Capture the cell that displays the provided text and extract its (X, Y) central coordinate. 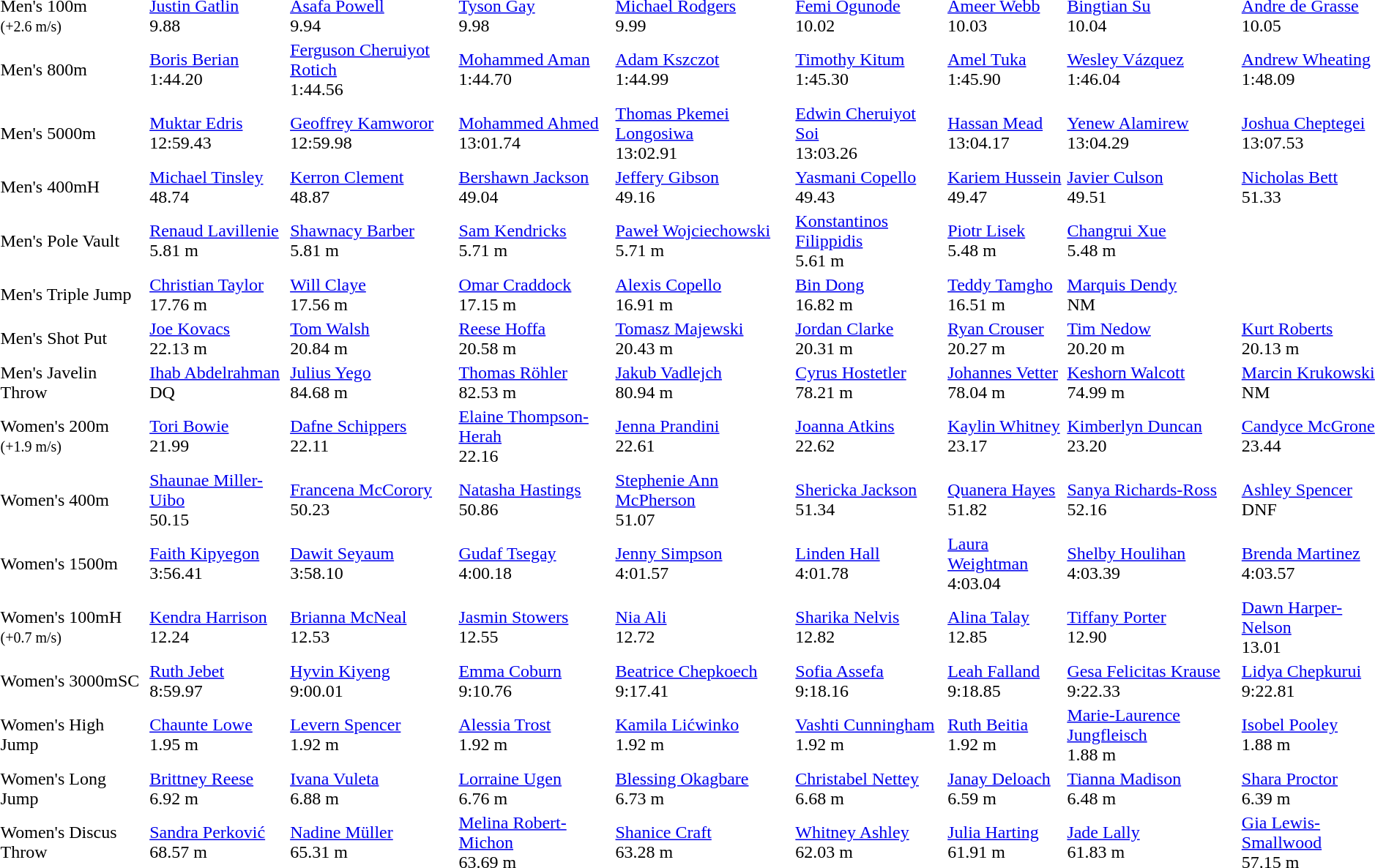
Christian Taylor 17.76 m (218, 294)
Yenew Alamirew 13:04.29 (1152, 133)
Alexis Copello 16.91 m (703, 294)
Edwin Cheruiyot Soi 13:03.26 (870, 133)
Alina Talay 12.85 (1005, 627)
Gesa Felicitas Krause 9:22.33 (1152, 681)
Thomas Pkemei Longosiwa 13:02.91 (703, 133)
Tori Bowie 21.99 (218, 436)
Reese Hoffa 20.58 m (534, 338)
Shawnacy Barber 5.81 m (372, 241)
Ruth Jebet 8:59.97 (218, 681)
Janay Deloach 6.59 m (1005, 789)
Shelby Houlihan 4:03.39 (1152, 564)
Jakub Vadlejch 80.94 m (703, 382)
Faith Kipyegon 3:56.41 (218, 564)
Blessing Okagbare 6.73 m (703, 789)
Paweł Wojciechowski 5.71 m (703, 241)
Amel Tuka 1:45.90 (1005, 70)
Christabel Nettey 6.68 m (870, 789)
Ryan Crouser 20.27 m (1005, 338)
Javier Culson 49.51 (1152, 187)
Geoffrey Kamworor 12:59.98 (372, 133)
Julius Yego 84.68 m (372, 382)
Michael Tinsley 48.74 (218, 187)
Bin Dong 16.82 m (870, 294)
Joanna Atkins 22.62 (870, 436)
Hassan Mead 13:04.17 (1005, 133)
Kamila Lićwinko 1.92 m (703, 735)
Leah Falland 9:18.85 (1005, 681)
Jasmin Stowers 12.55 (534, 627)
Ihab Abdelrahman DQ (218, 382)
Chaunte Lowe 1.95 m (218, 735)
Johannes Vetter 78.04 m (1005, 382)
Sharika Nelvis 12.82 (870, 627)
Adam Kszczot 1:44.99 (703, 70)
Elaine Thompson-Herah 22.16 (534, 436)
Cyrus Hostetler 78.21 m (870, 382)
Mohammed Ahmed 13:01.74 (534, 133)
Tomasz Majewski 20.43 m (703, 338)
Emma Coburn 9:10.76 (534, 681)
Natasha Hastings 50.86 (534, 500)
Jenny Simpson 4:01.57 (703, 564)
Yasmani Copello 49.43 (870, 187)
Teddy Tamgho 16.51 m (1005, 294)
Tianna Madison 6.48 m (1152, 789)
Sanya Richards-Ross 52.16 (1152, 500)
Sofia Assefa 9:18.16 (870, 681)
Changrui Xue 5.48 m (1152, 241)
Marie-Laurence Jungfleisch 1.88 m (1152, 735)
Thomas Röhler 82.53 m (534, 382)
Tiffany Porter 12.90 (1152, 627)
Marquis Dendy NM (1152, 294)
Wesley Vázquez 1:46.04 (1152, 70)
Stephenie Ann McPherson 51.07 (703, 500)
Tom Walsh 20.84 m (372, 338)
Dawit Seyaum 3:58.10 (372, 564)
Shaunae Miller-Uibo 50.15 (218, 500)
Kariem Hussein 49.47 (1005, 187)
Mohammed Aman 1:44.70 (534, 70)
Kimberlyn Duncan 23.20 (1152, 436)
Omar Craddock 17.15 m (534, 294)
Kaylin Whitney 23.17 (1005, 436)
Brianna McNeal 12.53 (372, 627)
Nia Ali 12.72 (703, 627)
Lorraine Ugen 6.76 m (534, 789)
Brittney Reese 6.92 m (218, 789)
Will Claye 17.56 m (372, 294)
Joe Kovacs 22.13 m (218, 338)
Francena McCorory 50.23 (372, 500)
Bershawn Jackson 49.04 (534, 187)
Kendra Harrison 12.24 (218, 627)
Vashti Cunningham 1.92 m (870, 735)
Boris Berian 1:44.20 (218, 70)
Shericka Jackson 51.34 (870, 500)
Tim Nedow 20.20 m (1152, 338)
Jeffery Gibson 49.16 (703, 187)
Renaud Lavillenie 5.81 m (218, 241)
Piotr Lisek 5.48 m (1005, 241)
Sam Kendricks 5.71 m (534, 241)
Konstantinos Filippidis 5.61 m (870, 241)
Linden Hall 4:01.78 (870, 564)
Hyvin Kiyeng 9:00.01 (372, 681)
Beatrice Chepkoech 9:17.41 (703, 681)
Quanera Hayes 51.82 (1005, 500)
Keshorn Walcott 74.99 m (1152, 382)
Jordan Clarke 20.31 m (870, 338)
Ferguson Cheruiyot Rotich 1:44.56 (372, 70)
Laura Weightman 4:03.04 (1005, 564)
Jenna Prandini 22.61 (703, 436)
Gudaf Tsegay 4:00.18 (534, 564)
Levern Spencer 1.92 m (372, 735)
Muktar Edris 12:59.43 (218, 133)
Alessia Trost 1.92 m (534, 735)
Ivana Vuleta 6.88 m (372, 789)
Dafne Schippers 22.11 (372, 436)
Kerron Clement 48.87 (372, 187)
Ruth Beitia 1.92 m (1005, 735)
Timothy Kitum 1:45.30 (870, 70)
